Return (x, y) of the center of cell containing provided text 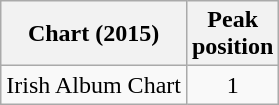
1 (232, 85)
Irish Album Chart (94, 85)
Peakposition (232, 34)
Chart (2015) (94, 34)
